Return the [X, Y] coordinate for the center point of the cell that contains the specified text.  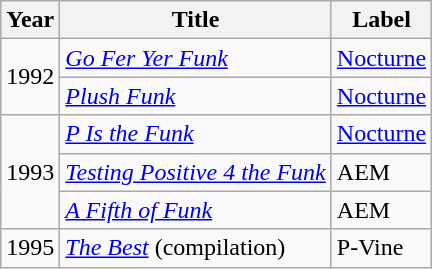
A Fifth of Funk [196, 210]
The Best (compilation) [196, 248]
Label [381, 20]
1992 [30, 77]
1993 [30, 172]
Year [30, 20]
P Is the Funk [196, 134]
Title [196, 20]
1995 [30, 248]
Go Fer Yer Funk [196, 58]
P-Vine [381, 248]
Plush Funk [196, 96]
Testing Positive 4 the Funk [196, 172]
